Identify which cell holds the provided text, then report its (x, y) central coordinate. 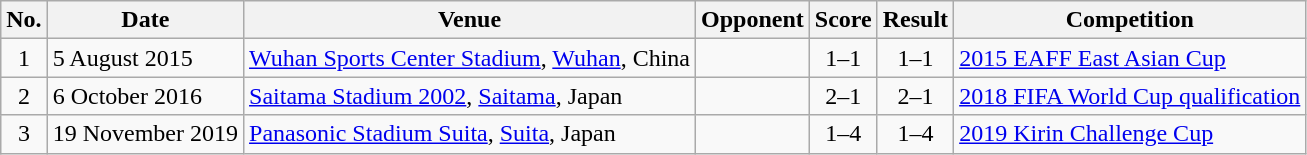
Date (145, 20)
6 October 2016 (145, 96)
5 August 2015 (145, 58)
Score (843, 20)
2015 EAFF East Asian Cup (1130, 58)
2018 FIFA World Cup qualification (1130, 96)
19 November 2019 (145, 134)
2019 Kirin Challenge Cup (1130, 134)
Panasonic Stadium Suita, Suita, Japan (470, 134)
2 (24, 96)
Saitama Stadium 2002, Saitama, Japan (470, 96)
3 (24, 134)
Wuhan Sports Center Stadium, Wuhan, China (470, 58)
Opponent (753, 20)
1 (24, 58)
Competition (1130, 20)
Result (915, 20)
No. (24, 20)
Venue (470, 20)
